Determine the [x, y] coordinate at the center of the cell enclosing the given text.  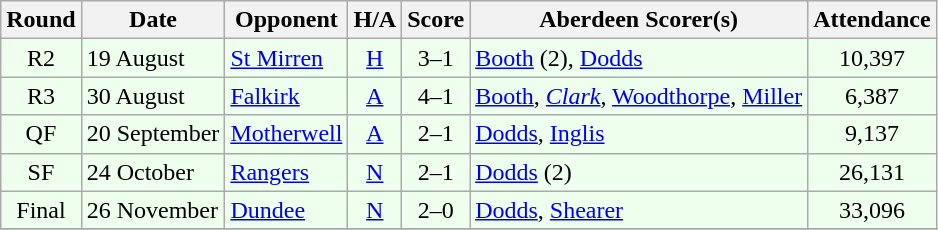
Round [41, 20]
Date [153, 20]
QF [41, 134]
19 August [153, 58]
Score [436, 20]
Rangers [286, 172]
R3 [41, 96]
Dundee [286, 210]
Dodds, Shearer [639, 210]
30 August [153, 96]
R2 [41, 58]
33,096 [872, 210]
Falkirk [286, 96]
Aberdeen Scorer(s) [639, 20]
26,131 [872, 172]
Final [41, 210]
Booth (2), Dodds [639, 58]
3–1 [436, 58]
26 November [153, 210]
4–1 [436, 96]
10,397 [872, 58]
Motherwell [286, 134]
6,387 [872, 96]
24 October [153, 172]
Attendance [872, 20]
H [375, 58]
9,137 [872, 134]
St Mirren [286, 58]
Dodds (2) [639, 172]
Booth, Clark, Woodthorpe, Miller [639, 96]
20 September [153, 134]
H/A [375, 20]
Dodds, Inglis [639, 134]
SF [41, 172]
Opponent [286, 20]
2–0 [436, 210]
